Return (x, y) of the center of cell containing provided text 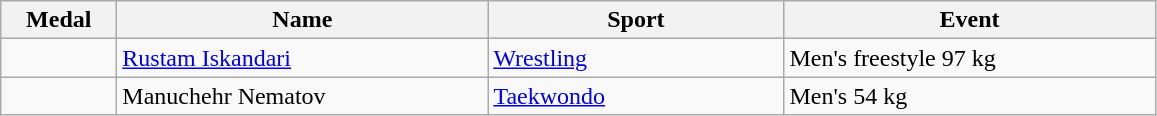
Medal (59, 20)
Wrestling (636, 58)
Men's 54 kg (970, 96)
Sport (636, 20)
Taekwondo (636, 96)
Men's freestyle 97 kg (970, 58)
Name (302, 20)
Manuchehr Nematov (302, 96)
Rustam Iskandari (302, 58)
Event (970, 20)
